Locate the cell with the specified text and output its (x, y) center coordinate. 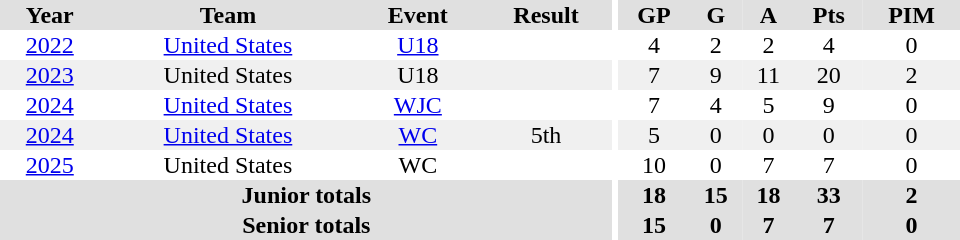
PIM (912, 15)
Pts (829, 15)
Team (228, 15)
GP (654, 15)
33 (829, 195)
Result (546, 15)
Junior totals (306, 195)
Event (418, 15)
5th (546, 135)
Year (50, 15)
WJC (418, 105)
2023 (50, 75)
11 (768, 75)
2025 (50, 165)
G (716, 15)
20 (829, 75)
10 (654, 165)
A (768, 15)
2022 (50, 45)
Senior totals (306, 225)
